For the text-containing cell, return its midpoint in [X, Y] coordinate format. 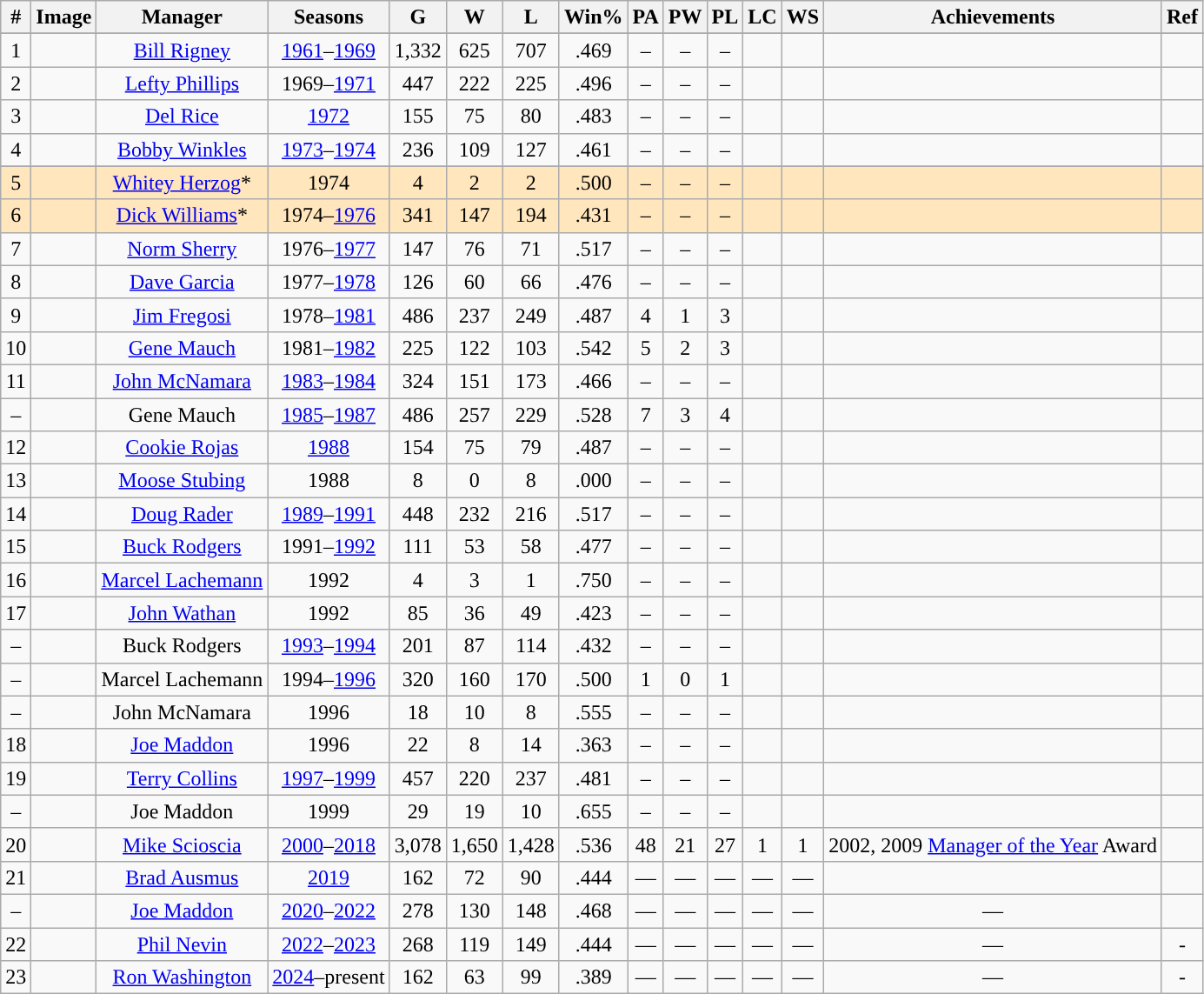
.466 [593, 381]
G [417, 17]
99 [530, 977]
.481 [593, 778]
.496 [593, 83]
1974 [329, 183]
Whitey Herzog* [183, 183]
72 [475, 877]
1976–1977 [329, 249]
71 [530, 249]
.750 [593, 580]
341 [417, 216]
625 [475, 50]
13 [16, 481]
PA [645, 17]
.542 [593, 348]
249 [530, 315]
236 [417, 150]
63 [475, 977]
268 [417, 944]
220 [475, 778]
109 [475, 150]
173 [530, 381]
16 [16, 580]
80 [530, 117]
Terry Collins [183, 778]
.477 [593, 547]
17 [16, 613]
.423 [593, 613]
154 [417, 448]
Mike Scioscia [183, 844]
.363 [593, 745]
79 [530, 448]
87 [475, 646]
707 [530, 50]
John Wathan [183, 613]
2000–2018 [329, 844]
170 [530, 679]
W [475, 17]
49 [530, 613]
# [16, 17]
Manager [183, 17]
1997–1999 [329, 778]
11 [16, 381]
2002, 2009 Manager of the Year Award [993, 844]
Bobby Winkles [183, 150]
9 [16, 315]
201 [417, 646]
1993–1994 [329, 646]
60 [475, 282]
229 [530, 415]
6 [16, 216]
2022–2023 [329, 944]
.432 [593, 646]
36 [475, 613]
Doug Rader [183, 514]
155 [417, 117]
90 [530, 877]
232 [475, 514]
Image [64, 17]
2024–present [329, 977]
320 [417, 679]
27 [725, 844]
Lefty Phillips [183, 83]
Ref [1182, 17]
324 [417, 381]
.389 [593, 977]
1961–1969 [329, 50]
160 [475, 679]
12 [16, 448]
126 [417, 282]
3,078 [417, 844]
1973–1974 [329, 150]
447 [417, 83]
257 [475, 415]
1994–1996 [329, 679]
119 [475, 944]
Norm Sherry [183, 249]
LC [762, 17]
53 [475, 547]
1974–1976 [329, 216]
216 [530, 514]
Phil Nevin [183, 944]
.528 [593, 415]
1999 [329, 811]
66 [530, 282]
Seasons [329, 17]
122 [475, 348]
PL [725, 17]
Ron Washington [183, 977]
Achievements [993, 17]
149 [530, 944]
15 [16, 547]
1983–1984 [329, 381]
.000 [593, 481]
1977–1978 [329, 282]
PW [685, 17]
Dave Garcia [183, 282]
76 [475, 249]
Bill Rigney [183, 50]
85 [417, 613]
Jim Fregosi [183, 315]
130 [475, 911]
148 [530, 911]
2019 [329, 877]
114 [530, 646]
.483 [593, 117]
.655 [593, 811]
Moose Stubing [183, 481]
457 [417, 778]
1,428 [530, 844]
L [530, 17]
222 [475, 83]
448 [417, 514]
20 [16, 844]
127 [530, 150]
Cookie Rojas [183, 448]
.555 [593, 712]
1,332 [417, 50]
23 [16, 977]
1972 [329, 117]
.476 [593, 282]
151 [475, 381]
194 [530, 216]
29 [417, 811]
Brad Ausmus [183, 877]
1985–1987 [329, 415]
WS [802, 17]
1,650 [475, 844]
.461 [593, 150]
Win% [593, 17]
.469 [593, 50]
.536 [593, 844]
278 [417, 911]
103 [530, 348]
1991–1992 [329, 547]
111 [417, 547]
1978–1981 [329, 315]
1989–1991 [329, 514]
Dick Williams* [183, 216]
1969–1971 [329, 83]
48 [645, 844]
58 [530, 547]
2020–2022 [329, 911]
.468 [593, 911]
1981–1982 [329, 348]
.431 [593, 216]
Del Rice [183, 117]
